From the cell containing the given text, extract its center point as [X, Y] coordinate. 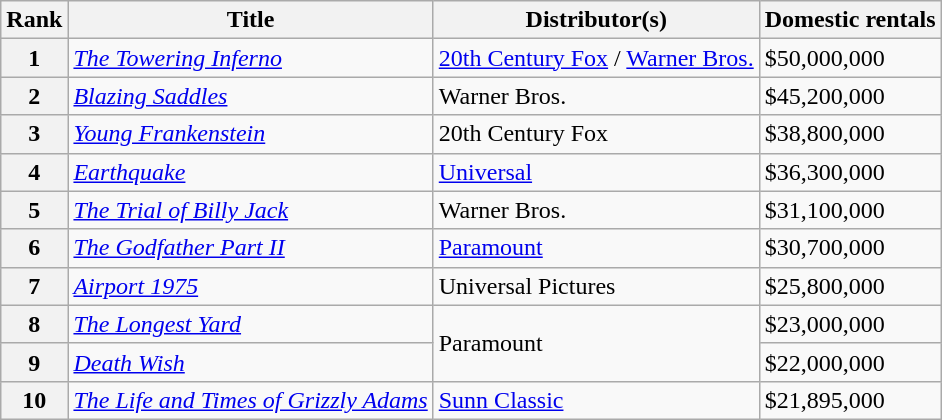
$25,800,000 [850, 286]
$45,200,000 [850, 96]
7 [34, 286]
$38,800,000 [850, 134]
Rank [34, 20]
Domestic rentals [850, 20]
$31,100,000 [850, 210]
Young Frankenstein [250, 134]
2 [34, 96]
The Longest Yard [250, 324]
20th Century Fox [596, 134]
$50,000,000 [850, 58]
Death Wish [250, 362]
20th Century Fox / Warner Bros. [596, 58]
Airport 1975 [250, 286]
Title [250, 20]
$21,895,000 [850, 400]
10 [34, 400]
The Life and Times of Grizzly Adams [250, 400]
3 [34, 134]
The Godfather Part II [250, 248]
Universal [596, 172]
$22,000,000 [850, 362]
$30,700,000 [850, 248]
The Trial of Billy Jack [250, 210]
6 [34, 248]
$23,000,000 [850, 324]
4 [34, 172]
$36,300,000 [850, 172]
The Towering Inferno [250, 58]
Blazing Saddles [250, 96]
Distributor(s) [596, 20]
1 [34, 58]
9 [34, 362]
Universal Pictures [596, 286]
Earthquake [250, 172]
8 [34, 324]
Sunn Classic [596, 400]
5 [34, 210]
